Provide the [x, y] coordinate of the cell's center where the given text is located.  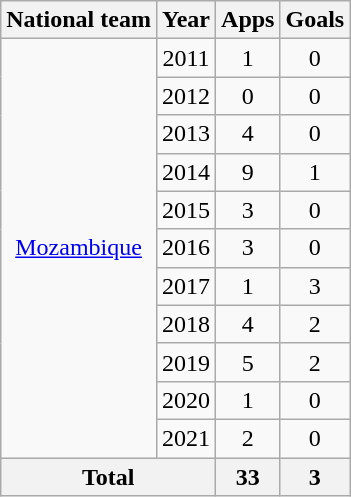
2015 [186, 210]
2021 [186, 438]
2018 [186, 324]
Mozambique [79, 248]
9 [248, 172]
2016 [186, 248]
2013 [186, 134]
National team [79, 20]
2012 [186, 96]
2011 [186, 58]
2014 [186, 172]
Apps [248, 20]
Total [108, 477]
5 [248, 362]
2019 [186, 362]
2017 [186, 286]
Year [186, 20]
33 [248, 477]
Goals [315, 20]
2020 [186, 400]
